Search for the cell housing the specified text and yield its (x, y) center coordinate. 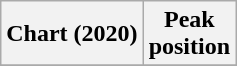
Peakposition (189, 34)
Chart (2020) (72, 34)
